Extract the (x, y) coordinate from the center of the cell holding the provided text.  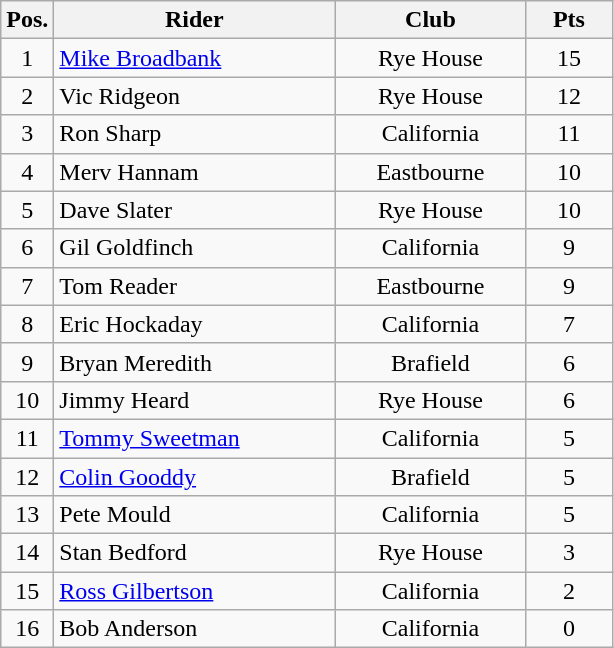
16 (28, 629)
Mike Broadbank (194, 58)
Vic Ridgeon (194, 96)
Gil Goldfinch (194, 248)
Colin Gooddy (194, 477)
Ron Sharp (194, 134)
8 (28, 324)
Pts (569, 20)
Rider (194, 20)
Tom Reader (194, 286)
Dave Slater (194, 210)
Pete Mould (194, 515)
Bryan Meredith (194, 362)
Merv Hannam (194, 172)
1 (28, 58)
14 (28, 553)
Stan Bedford (194, 553)
Pos. (28, 20)
Tommy Sweetman (194, 438)
4 (28, 172)
0 (569, 629)
Jimmy Heard (194, 400)
Club (430, 20)
Ross Gilbertson (194, 591)
Bob Anderson (194, 629)
13 (28, 515)
Eric Hockaday (194, 324)
